Search for the cell housing the specified text and yield its (x, y) center coordinate. 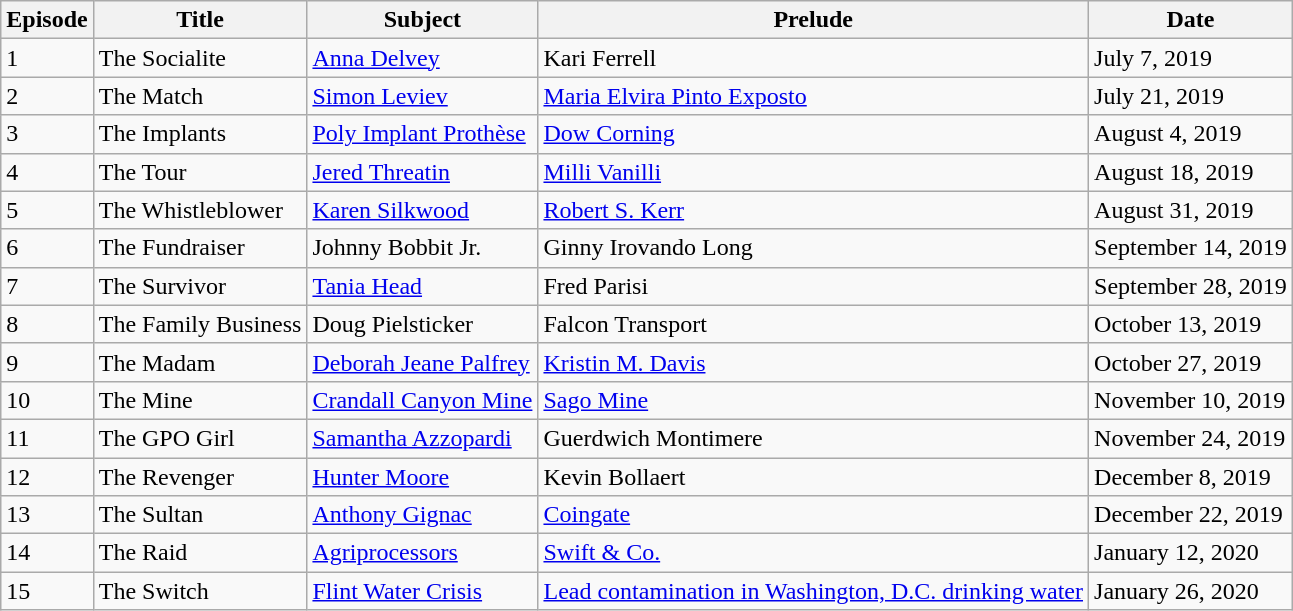
The Socialite (200, 58)
August 18, 2019 (1191, 172)
January 12, 2020 (1191, 553)
Deborah Jeane Palfrey (422, 362)
August 31, 2019 (1191, 210)
Samantha Azzopardi (422, 438)
Johnny Bobbit Jr. (422, 248)
Title (200, 20)
8 (47, 324)
Episode (47, 20)
The Implants (200, 134)
January 26, 2020 (1191, 591)
The Mine (200, 400)
Hunter Moore (422, 477)
11 (47, 438)
November 24, 2019 (1191, 438)
6 (47, 248)
The Match (200, 96)
September 14, 2019 (1191, 248)
Kevin Bollaert (814, 477)
4 (47, 172)
13 (47, 515)
Anthony Gignac (422, 515)
November 10, 2019 (1191, 400)
Kari Ferrell (814, 58)
Ginny Irovando Long (814, 248)
The Raid (200, 553)
Prelude (814, 20)
August 4, 2019 (1191, 134)
Jered Threatin (422, 172)
2 (47, 96)
Crandall Canyon Mine (422, 400)
Milli Vanilli (814, 172)
Simon Leviev (422, 96)
October 27, 2019 (1191, 362)
The Switch (200, 591)
Dow Corning (814, 134)
1 (47, 58)
14 (47, 553)
Flint Water Crisis (422, 591)
December 8, 2019 (1191, 477)
Guerdwich Montimere (814, 438)
5 (47, 210)
Doug Pielsticker (422, 324)
The Sultan (200, 515)
Agriprocessors (422, 553)
The Madam (200, 362)
Anna Delvey (422, 58)
Poly Implant Prothèse (422, 134)
September 28, 2019 (1191, 286)
Tania Head (422, 286)
October 13, 2019 (1191, 324)
Falcon Transport (814, 324)
Robert S. Kerr (814, 210)
Subject (422, 20)
Lead contamination in Washington, D.C. drinking water (814, 591)
12 (47, 477)
The Survivor (200, 286)
Sago Mine (814, 400)
The Fundraiser (200, 248)
Coingate (814, 515)
Kristin M. Davis (814, 362)
15 (47, 591)
The GPO Girl (200, 438)
The Whistleblower (200, 210)
Date (1191, 20)
December 22, 2019 (1191, 515)
Swift & Co. (814, 553)
The Family Business (200, 324)
10 (47, 400)
7 (47, 286)
July 7, 2019 (1191, 58)
The Revenger (200, 477)
July 21, 2019 (1191, 96)
3 (47, 134)
9 (47, 362)
The Tour (200, 172)
Fred Parisi (814, 286)
Maria Elvira Pinto Exposto (814, 96)
Karen Silkwood (422, 210)
